Find where the given text appears and provide that cell's center as [X, Y] coordinate. 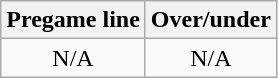
Over/under [210, 20]
Pregame line [74, 20]
